Determine the [X, Y] coordinate at the center of the cell enclosing the given text.  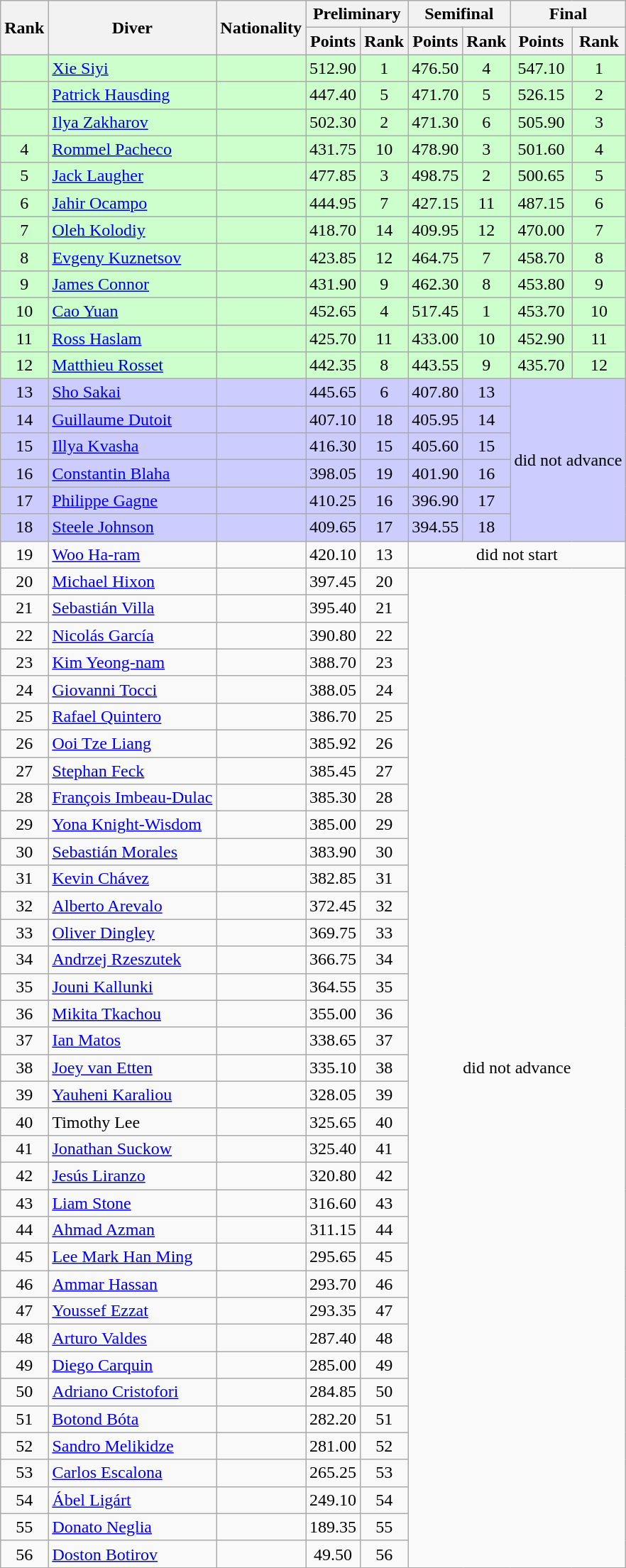
did not start [517, 554]
Youssef Ezzat [132, 1311]
338.65 [334, 1041]
Giovanni Tocci [132, 689]
Ooi Tze Liang [132, 743]
382.85 [334, 879]
Illya Kvasha [132, 446]
Doston Botirov [132, 1554]
Yona Knight-Wisdom [132, 825]
François Imbeau-Dulac [132, 798]
Steele Johnson [132, 527]
445.65 [334, 393]
311.15 [334, 1230]
284.85 [334, 1392]
395.40 [334, 608]
281.00 [334, 1446]
407.10 [334, 420]
295.65 [334, 1257]
385.92 [334, 743]
Kevin Chávez [132, 879]
366.75 [334, 960]
Semifinal [459, 14]
453.80 [541, 284]
396.90 [436, 500]
Final [568, 14]
249.10 [334, 1500]
Carlos Escalona [132, 1473]
Ammar Hassan [132, 1284]
Andrzej Rzeszutek [132, 960]
372.45 [334, 906]
388.70 [334, 662]
Nicolás García [132, 635]
386.70 [334, 716]
316.60 [334, 1203]
505.90 [541, 122]
Donato Neglia [132, 1527]
49.50 [334, 1554]
385.45 [334, 770]
Diver [132, 28]
405.95 [436, 420]
443.55 [436, 366]
325.40 [334, 1148]
355.00 [334, 1014]
Lee Mark Han Ming [132, 1257]
Yauheni Karaliou [132, 1095]
Ahmad Azman [132, 1230]
464.75 [436, 257]
Matthieu Rosset [132, 366]
Ross Haslam [132, 339]
Oliver Dingley [132, 933]
502.30 [334, 122]
477.85 [334, 176]
444.95 [334, 203]
Cao Yuan [132, 311]
383.90 [334, 852]
462.30 [436, 284]
Ian Matos [132, 1041]
471.70 [436, 95]
416.30 [334, 446]
435.70 [541, 366]
442.35 [334, 366]
Nationality [261, 28]
293.70 [334, 1284]
Jouni Kallunki [132, 987]
Woo Ha-ram [132, 554]
293.35 [334, 1311]
Sho Sakai [132, 393]
Philippe Gagne [132, 500]
Stephan Feck [132, 770]
James Connor [132, 284]
471.30 [436, 122]
282.20 [334, 1419]
Joey van Etten [132, 1068]
Adriano Cristofori [132, 1392]
Rafael Quintero [132, 716]
Oleh Kolodiy [132, 230]
425.70 [334, 339]
476.50 [436, 68]
Mikita Tkachou [132, 1014]
390.80 [334, 635]
Evgeny Kuznetsov [132, 257]
405.60 [436, 446]
Jonathan Suckow [132, 1148]
Michael Hixon [132, 581]
427.15 [436, 203]
Arturo Valdes [132, 1338]
407.80 [436, 393]
Timothy Lee [132, 1122]
501.60 [541, 149]
Liam Stone [132, 1203]
431.75 [334, 149]
364.55 [334, 987]
Patrick Hausding [132, 95]
Kim Yeong-nam [132, 662]
320.80 [334, 1175]
325.65 [334, 1122]
453.70 [541, 311]
285.00 [334, 1365]
Botond Bóta [132, 1419]
Alberto Arevalo [132, 906]
447.40 [334, 95]
Sebastián Villa [132, 608]
452.65 [334, 311]
487.15 [541, 203]
Sandro Melikidze [132, 1446]
517.45 [436, 311]
Ábel Ligárt [132, 1500]
418.70 [334, 230]
410.25 [334, 500]
431.90 [334, 284]
388.05 [334, 689]
Jahir Ocampo [132, 203]
Ilya Zakharov [132, 122]
478.90 [436, 149]
Jack Laugher [132, 176]
526.15 [541, 95]
Guillaume Dutoit [132, 420]
328.05 [334, 1095]
189.35 [334, 1527]
398.05 [334, 473]
385.30 [334, 798]
385.00 [334, 825]
470.00 [541, 230]
Constantin Blaha [132, 473]
Jesús Liranzo [132, 1175]
265.25 [334, 1473]
498.75 [436, 176]
433.00 [436, 339]
458.70 [541, 257]
Rommel Pacheco [132, 149]
397.45 [334, 581]
401.90 [436, 473]
394.55 [436, 527]
409.95 [436, 230]
Diego Carquin [132, 1365]
420.10 [334, 554]
335.10 [334, 1068]
409.65 [334, 527]
512.90 [334, 68]
500.65 [541, 176]
Xie Siyi [132, 68]
Sebastián Morales [132, 852]
547.10 [541, 68]
287.40 [334, 1338]
423.85 [334, 257]
452.90 [541, 339]
369.75 [334, 933]
Preliminary [357, 14]
